Output the [x, y] coordinate of the center of the cell containing the given text.  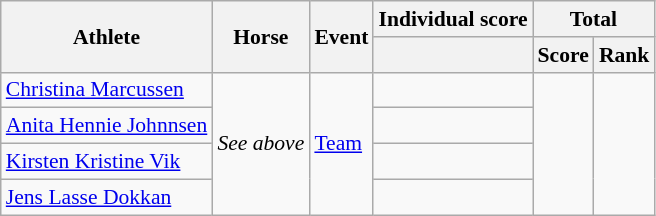
Team [341, 143]
Individual score [452, 19]
Kirsten Kristine Vik [107, 162]
Christina Marcussen [107, 90]
Rank [624, 55]
Score [564, 55]
See above [260, 143]
Jens Lasse Dokkan [107, 197]
Total [594, 19]
Anita Hennie Johnnsen [107, 126]
Athlete [107, 36]
Event [341, 36]
Horse [260, 36]
